Provide the (X, Y) coordinate of the cell's center where the given text is located.  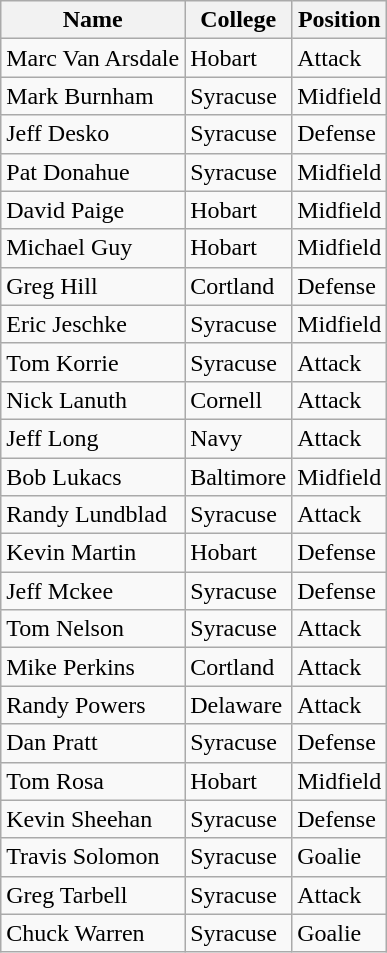
Chuck Warren (93, 933)
Jeff Desko (93, 134)
Jeff Long (93, 438)
Marc Van Arsdale (93, 58)
Kevin Martin (93, 553)
Jeff Mckee (93, 591)
Position (340, 20)
David Paige (93, 210)
Kevin Sheehan (93, 819)
Michael Guy (93, 248)
Pat Donahue (93, 172)
Dan Pratt (93, 743)
Greg Tarbell (93, 895)
Nick Lanuth (93, 400)
Randy Powers (93, 705)
College (238, 20)
Randy Lundblad (93, 515)
Mark Burnham (93, 96)
Tom Nelson (93, 629)
Baltimore (238, 477)
Greg Hill (93, 286)
Travis Solomon (93, 857)
Navy (238, 438)
Delaware (238, 705)
Mike Perkins (93, 667)
Cornell (238, 400)
Tom Korrie (93, 362)
Bob Lukacs (93, 477)
Name (93, 20)
Eric Jeschke (93, 324)
Tom Rosa (93, 781)
